From the cell containing the given text, extract its center point as (x, y) coordinate. 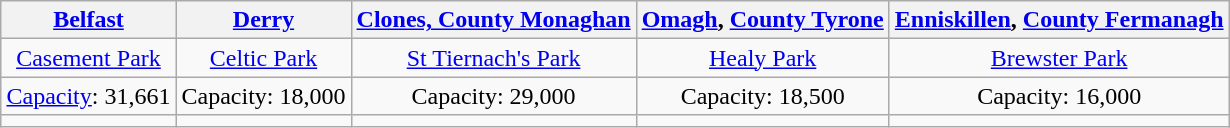
Derry (264, 20)
Enniskillen, County Fermanagh (1059, 20)
St Tiernach's Park (494, 58)
Capacity: 18,000 (264, 96)
Brewster Park (1059, 58)
Omagh, County Tyrone (762, 20)
Capacity: 16,000 (1059, 96)
Capacity: 18,500 (762, 96)
Healy Park (762, 58)
Belfast (88, 20)
Casement Park (88, 58)
Celtic Park (264, 58)
Clones, County Monaghan (494, 20)
Capacity: 29,000 (494, 96)
Capacity: 31,661 (88, 96)
